From the cell containing the given text, extract its center point as [X, Y] coordinate. 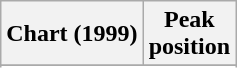
Peak position [189, 34]
Chart (1999) [72, 34]
